Search for the cell housing the specified text and yield its [X, Y] center coordinate. 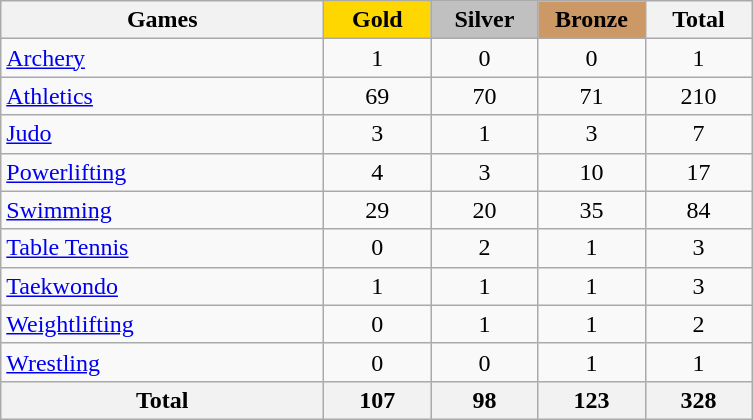
Gold [378, 20]
20 [484, 210]
Table Tennis [162, 248]
Taekwondo [162, 286]
328 [698, 400]
Swimming [162, 210]
Archery [162, 58]
Athletics [162, 96]
Wrestling [162, 362]
10 [592, 172]
71 [592, 96]
123 [592, 400]
Judo [162, 134]
Weightlifting [162, 324]
Games [162, 20]
210 [698, 96]
7 [698, 134]
107 [378, 400]
29 [378, 210]
Powerlifting [162, 172]
4 [378, 172]
84 [698, 210]
Bronze [592, 20]
17 [698, 172]
Silver [484, 20]
35 [592, 210]
69 [378, 96]
70 [484, 96]
98 [484, 400]
